Identify which cell holds the provided text, then report its (X, Y) central coordinate. 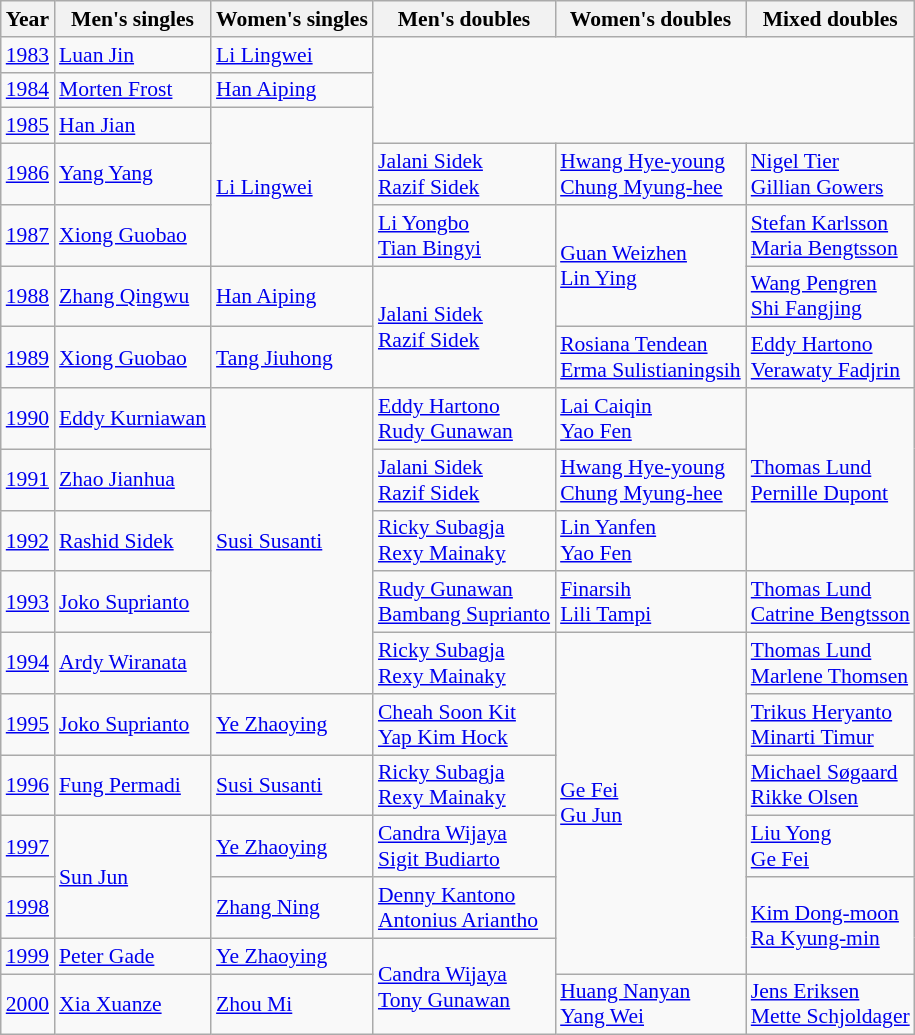
1997 (28, 846)
Women's singles (292, 19)
Peter Gade (132, 956)
Eddy Hartono Verawaty Fadjrin (830, 358)
Li Yongbo Tian Bingyi (464, 236)
1994 (28, 664)
Lai Caiqin Yao Fen (650, 418)
1986 (28, 174)
Thomas Lund Catrine Bengtsson (830, 602)
Eddy Kurniawan (132, 418)
Fung Permadi (132, 786)
Eddy Hartono Rudy Gunawan (464, 418)
Sun Jun (132, 877)
Stefan Karlsson Maria Bengtsson (830, 236)
Huang Nanyan Yang Wei (650, 1004)
1990 (28, 418)
Zhang Qingwu (132, 296)
1992 (28, 540)
Men's singles (132, 19)
1995 (28, 724)
Guan Weizhen Lin Ying (650, 266)
Morten Frost (132, 90)
Men's doubles (464, 19)
Trikus Heryanto Minarti Timur (830, 724)
Finarsih Lili Tampi (650, 602)
1985 (28, 126)
Yang Yang (132, 174)
Ge Fei Gu Jun (650, 804)
Rosiana Tendean Erma Sulistianingsih (650, 358)
1987 (28, 236)
Jens Eriksen Mette Schjoldager (830, 1004)
Thomas Lund Pernille Dupont (830, 480)
1991 (28, 480)
Year (28, 19)
Liu Yong Ge Fei (830, 846)
Zhou Mi (292, 1004)
1993 (28, 602)
Women's doubles (650, 19)
Candra Wijaya Tony Gunawan (464, 986)
Lin Yanfen Yao Fen (650, 540)
1996 (28, 786)
Rashid Sidek (132, 540)
Nigel Tier Gillian Gowers (830, 174)
Denny Kantono Antonius Ariantho (464, 908)
Candra Wijaya Sigit Budiarto (464, 846)
Ardy Wiranata (132, 664)
Zhao Jianhua (132, 480)
1998 (28, 908)
1984 (28, 90)
1999 (28, 956)
Kim Dong-moon Ra Kyung-min (830, 926)
Zhang Ning (292, 908)
1989 (28, 358)
Thomas Lund Marlene Thomsen (830, 664)
Wang Pengren Shi Fangjing (830, 296)
Han Jian (132, 126)
1988 (28, 296)
Rudy Gunawan Bambang Suprianto (464, 602)
Mixed doubles (830, 19)
1983 (28, 55)
Xia Xuanze (132, 1004)
Cheah Soon Kit Yap Kim Hock (464, 724)
Tang Jiuhong (292, 358)
Luan Jin (132, 55)
2000 (28, 1004)
Michael Søgaard Rikke Olsen (830, 786)
